Output the [X, Y] coordinate of the center of the cell containing the given text.  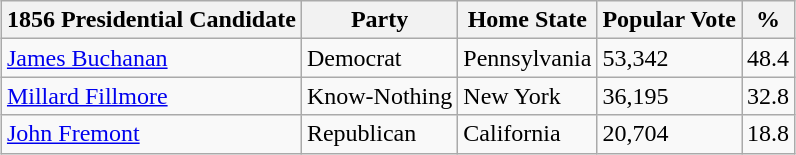
California [528, 134]
36,195 [670, 96]
48.4 [768, 58]
James Buchanan [151, 58]
New York [528, 96]
Millard Fillmore [151, 96]
Republican [379, 134]
Pennsylvania [528, 58]
18.8 [768, 134]
Party [379, 20]
32.8 [768, 96]
Popular Vote [670, 20]
Know-Nothing [379, 96]
20,704 [670, 134]
Home State [528, 20]
1856 Presidential Candidate [151, 20]
% [768, 20]
53,342 [670, 58]
John Fremont [151, 134]
Democrat [379, 58]
